For the text-containing cell, return its midpoint in (X, Y) coordinate format. 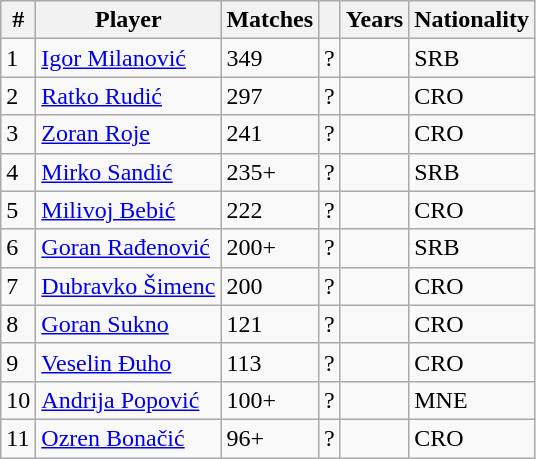
Player (128, 20)
Igor Milanović (128, 58)
11 (18, 438)
# (18, 20)
6 (18, 248)
222 (270, 210)
4 (18, 172)
200 (270, 286)
297 (270, 96)
Veselin Đuho (128, 362)
Goran Rađenović (128, 248)
Mirko Sandić (128, 172)
Zoran Roje (128, 134)
200+ (270, 248)
7 (18, 286)
241 (270, 134)
96+ (270, 438)
Years (374, 20)
Dubravko Šimenc (128, 286)
Milivoj Bebić (128, 210)
Matches (270, 20)
Nationality (472, 20)
2 (18, 96)
Andrija Popović (128, 400)
9 (18, 362)
235+ (270, 172)
113 (270, 362)
349 (270, 58)
10 (18, 400)
Ratko Rudić (128, 96)
5 (18, 210)
121 (270, 324)
3 (18, 134)
Ozren Bonačić (128, 438)
Goran Sukno (128, 324)
1 (18, 58)
100+ (270, 400)
MNE (472, 400)
8 (18, 324)
